Find where the given text appears and provide that cell's center as [x, y] coordinate. 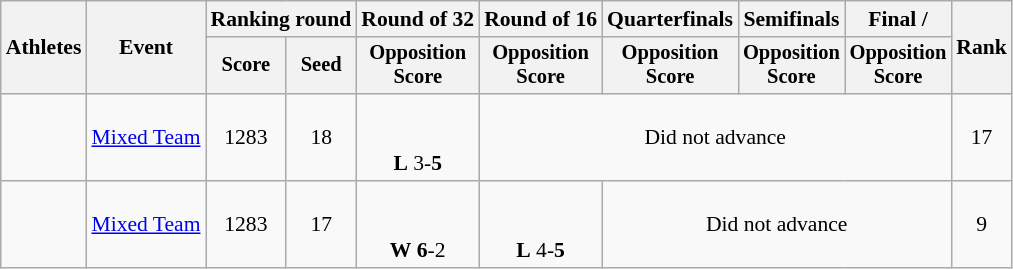
Score [246, 66]
Athletes [44, 48]
W 6-2 [418, 224]
Seed [321, 66]
9 [982, 224]
Final / [898, 19]
Semifinals [792, 19]
Quarterfinals [670, 19]
L 4-5 [540, 224]
18 [321, 138]
Rank [982, 48]
L 3-5 [418, 138]
Round of 32 [418, 19]
Ranking round [282, 19]
Round of 16 [540, 19]
Event [146, 48]
